Determine the (x, y) coordinate at the center of the cell enclosing the given text.  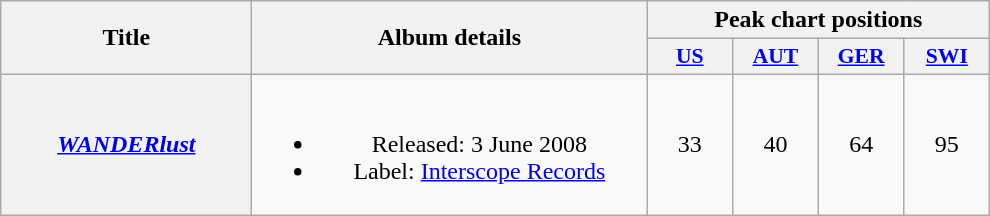
AUT (776, 57)
US (690, 57)
Peak chart positions (818, 20)
Released: 3 June 2008Label: Interscope Records (450, 144)
WANDERlust (126, 144)
GER (861, 57)
Title (126, 38)
95 (947, 144)
64 (861, 144)
SWI (947, 57)
40 (776, 144)
Album details (450, 38)
33 (690, 144)
